Return the [x, y] coordinate for the center point of the cell that contains the specified text.  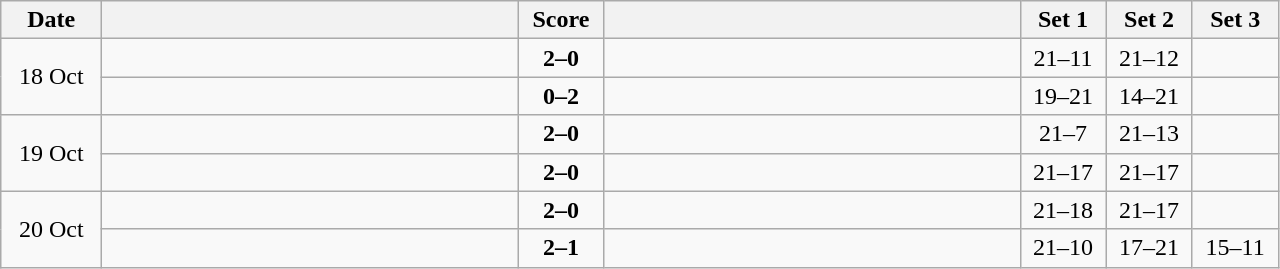
21–12 [1149, 58]
Date [52, 20]
Set 1 [1063, 20]
21–11 [1063, 58]
Score [561, 20]
2–1 [561, 248]
21–10 [1063, 248]
21–13 [1149, 134]
0–2 [561, 96]
18 Oct [52, 77]
Set 2 [1149, 20]
15–11 [1235, 248]
Set 3 [1235, 20]
20 Oct [52, 229]
21–18 [1063, 210]
17–21 [1149, 248]
19 Oct [52, 153]
21–7 [1063, 134]
19–21 [1063, 96]
14–21 [1149, 96]
